Extract the [X, Y] coordinate from the center of the cell holding the provided text.  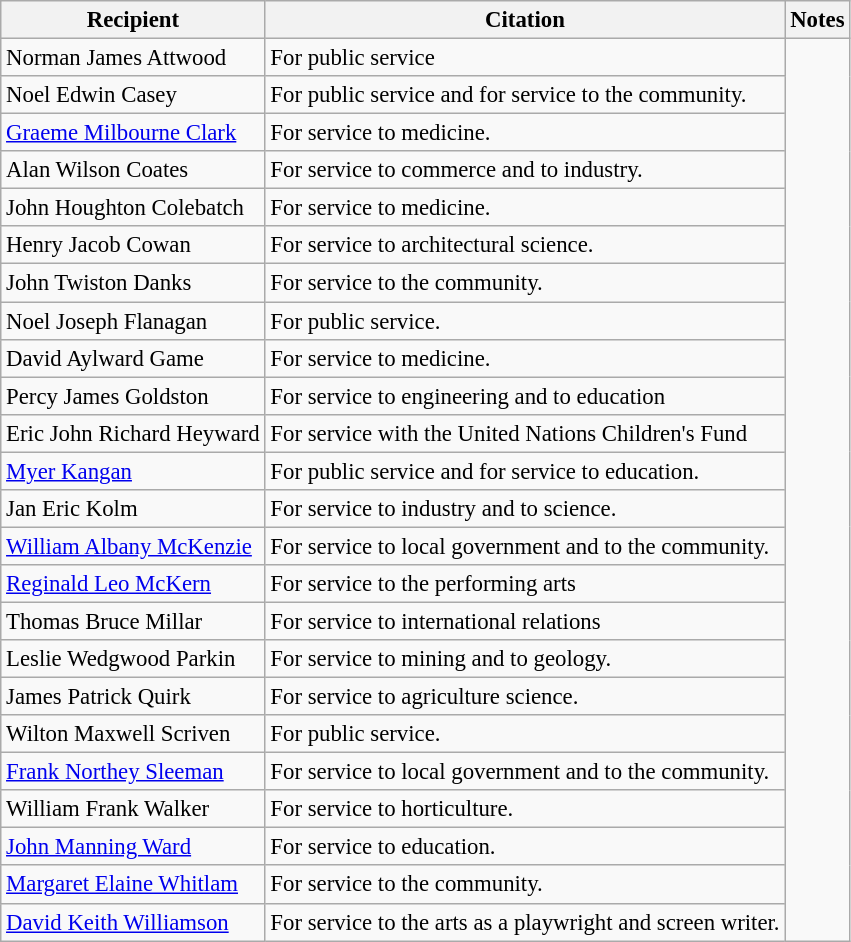
For service with the United Nations Children's Fund [525, 433]
Henry Jacob Cowan [133, 245]
For service to commerce and to industry. [525, 170]
For public service and for service to the community. [525, 95]
William Frank Walker [133, 809]
John Manning Ward [133, 847]
For service to horticulture. [525, 809]
Graeme Milbourne Clark [133, 133]
Notes [818, 20]
For public service [525, 58]
For service to the arts as a playwright and screen writer. [525, 922]
James Patrick Quirk [133, 697]
Wilton Maxwell Scriven [133, 734]
For service to engineering and to education [525, 396]
Reginald Leo McKern [133, 584]
Noel Edwin Casey [133, 95]
Myer Kangan [133, 471]
Percy James Goldston [133, 396]
For service to architectural science. [525, 245]
Leslie Wedgwood Parkin [133, 659]
Margaret Elaine Whitlam [133, 885]
Frank Northey Sleeman [133, 772]
John Houghton Colebatch [133, 208]
For service to mining and to geology. [525, 659]
Alan Wilson Coates [133, 170]
For service to agriculture science. [525, 697]
Noel Joseph Flanagan [133, 321]
Norman James Attwood [133, 58]
For service to industry and to science. [525, 509]
Jan Eric Kolm [133, 509]
John Twiston Danks [133, 283]
William Albany McKenzie [133, 546]
For service to international relations [525, 621]
Eric John Richard Heyward [133, 433]
David Aylward Game [133, 358]
David Keith Williamson [133, 922]
For service to education. [525, 847]
Citation [525, 20]
For service to the performing arts [525, 584]
For public service and for service to education. [525, 471]
Thomas Bruce Millar [133, 621]
Recipient [133, 20]
